Capture the cell that displays the provided text and extract its (x, y) central coordinate. 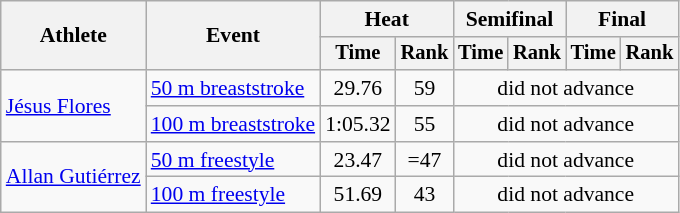
59 (425, 88)
Jésus Flores (74, 106)
100 m breaststroke (233, 124)
50 m freestyle (233, 160)
23.47 (358, 160)
100 m freestyle (233, 195)
Semifinal (509, 19)
29.76 (358, 88)
=47 (425, 160)
50 m breaststroke (233, 88)
1:05.32 (358, 124)
Heat (386, 19)
51.69 (358, 195)
Event (233, 36)
55 (425, 124)
43 (425, 195)
Final (622, 19)
Athlete (74, 36)
Allan Gutiérrez (74, 178)
